Output the (X, Y) coordinate of the center of the cell containing the given text.  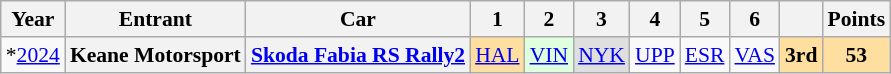
Points (856, 19)
3 (602, 19)
6 (754, 19)
VIN (549, 55)
1 (497, 19)
Keane Motorsport (156, 55)
Car (358, 19)
5 (705, 19)
*2024 (33, 55)
UPP (655, 55)
4 (655, 19)
53 (856, 55)
HAL (497, 55)
Entrant (156, 19)
3rd (802, 55)
Year (33, 19)
Skoda Fabia RS Rally2 (358, 55)
VAS (754, 55)
2 (549, 19)
ESR (705, 55)
NYK (602, 55)
